Search for the cell housing the specified text and yield its [x, y] center coordinate. 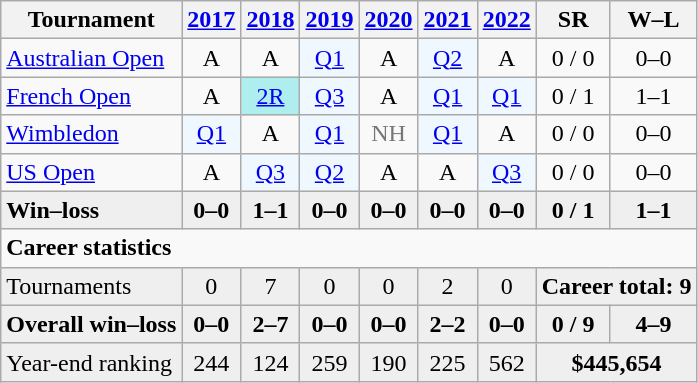
Overall win–loss [92, 324]
French Open [92, 96]
2022 [506, 20]
Tournaments [92, 286]
$445,654 [616, 362]
Career total: 9 [616, 286]
2 [448, 286]
190 [388, 362]
Career statistics [349, 248]
2–7 [270, 324]
Wimbledon [92, 134]
7 [270, 286]
244 [212, 362]
225 [448, 362]
US Open [92, 172]
562 [506, 362]
259 [330, 362]
2018 [270, 20]
2019 [330, 20]
2017 [212, 20]
SR [573, 20]
0 / 9 [573, 324]
Tournament [92, 20]
NH [388, 134]
Win–loss [92, 210]
2021 [448, 20]
2–2 [448, 324]
2020 [388, 20]
2R [270, 96]
124 [270, 362]
4–9 [654, 324]
Year-end ranking [92, 362]
Australian Open [92, 58]
W–L [654, 20]
